Provide the (X, Y) coordinate of the cell's center where the given text is located.  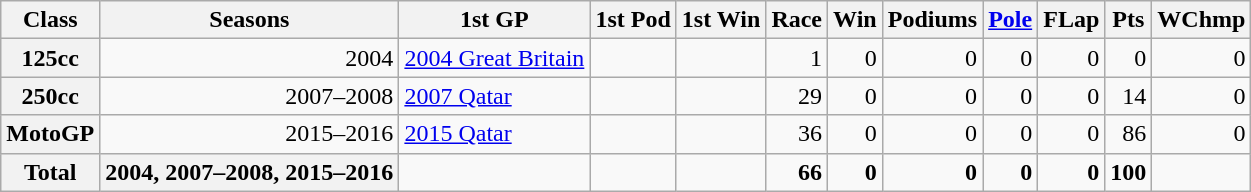
29 (797, 96)
Pts (1128, 20)
Class (50, 20)
WChmp (1202, 20)
14 (1128, 96)
1 (797, 58)
86 (1128, 134)
Win (856, 20)
125cc (50, 58)
2004 (250, 58)
Total (50, 172)
Pole (1010, 20)
2007 Qatar (494, 96)
2004 Great Britain (494, 58)
Seasons (250, 20)
2015–2016 (250, 134)
MotoGP (50, 134)
Race (797, 20)
2007–2008 (250, 96)
2015 Qatar (494, 134)
250cc (50, 96)
1st GP (494, 20)
100 (1128, 172)
FLap (1072, 20)
66 (797, 172)
1st Pod (633, 20)
36 (797, 134)
Podiums (932, 20)
1st Win (721, 20)
2004, 2007–2008, 2015–2016 (250, 172)
